Capture the cell that displays the provided text and extract its (x, y) central coordinate. 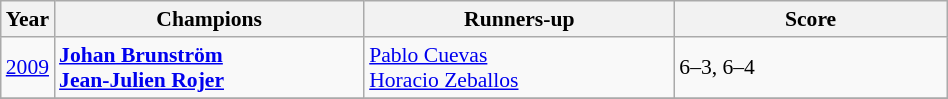
Pablo Cuevas Horacio Zeballos (519, 68)
Score (810, 19)
Year (28, 19)
Runners-up (519, 19)
6–3, 6–4 (810, 68)
Johan Brunström Jean-Julien Rojer (209, 68)
2009 (28, 68)
Champions (209, 19)
